Determine the (x, y) coordinate at the center of the cell enclosing the given text.  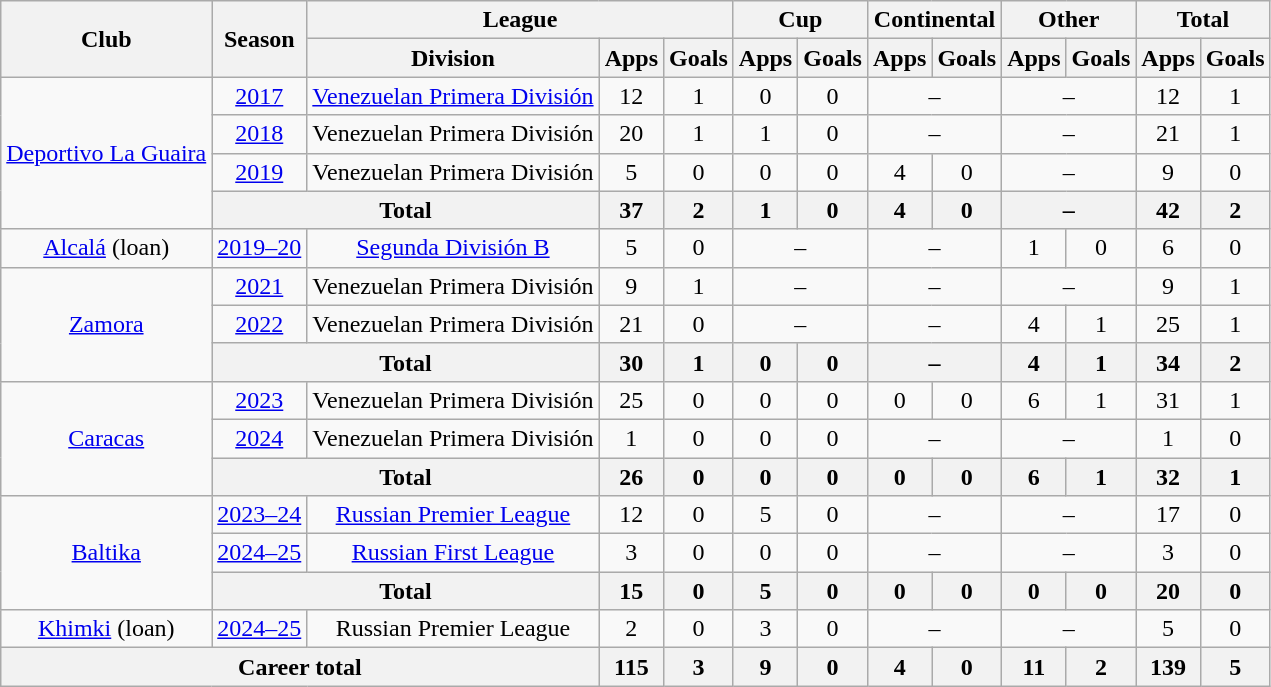
Zamora (106, 324)
2017 (260, 96)
115 (631, 667)
Club (106, 39)
26 (631, 477)
Alcalá (loan) (106, 248)
Deportivo La Guaira (106, 153)
Khimki (loan) (106, 629)
League (520, 20)
Segunda División B (453, 248)
2019 (260, 172)
Caracas (106, 438)
2024 (260, 438)
Continental (934, 20)
15 (631, 591)
11 (1034, 667)
Cup (800, 20)
Division (453, 58)
2021 (260, 286)
Career total (300, 667)
2023 (260, 400)
30 (631, 362)
2023–24 (260, 515)
2022 (260, 324)
2018 (260, 134)
17 (1168, 515)
2019–20 (260, 248)
Baltika (106, 553)
37 (631, 210)
32 (1168, 477)
34 (1168, 362)
139 (1168, 667)
Russian First League (453, 553)
31 (1168, 400)
Other (1069, 20)
Season (260, 39)
42 (1168, 210)
